Identify which cell holds the provided text, then report its [X, Y] central coordinate. 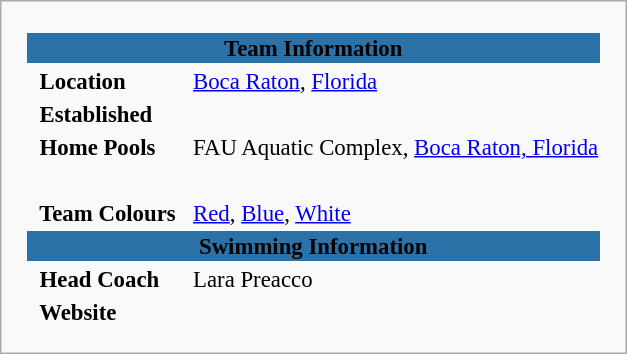
Lara Preacco [390, 279]
Established [102, 114]
Team Information [314, 48]
Head Coach [102, 279]
Team Colours [102, 213]
Home Pools [102, 147]
Swimming Information [314, 246]
Location [102, 81]
Red, Blue, White [390, 213]
Website [102, 312]
FAU Aquatic Complex, Boca Raton, Florida [390, 147]
Boca Raton, Florida [390, 81]
